Determine the [x, y] coordinate at the center of the cell enclosing the given text.  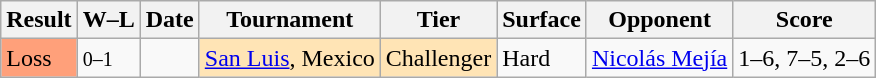
W–L [108, 20]
Result [39, 20]
Nicolás Mejía [659, 58]
Loss [39, 58]
0–1 [108, 58]
Hard [542, 58]
Opponent [659, 20]
Surface [542, 20]
Score [804, 20]
1–6, 7–5, 2–6 [804, 58]
Challenger [438, 58]
Tournament [290, 20]
Date [170, 20]
Tier [438, 20]
San Luis, Mexico [290, 58]
